Return [x, y] of the center of cell containing provided text 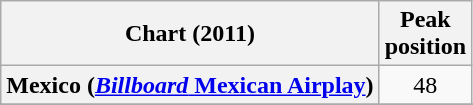
Chart (2011) [190, 34]
Peakposition [425, 34]
48 [425, 85]
Mexico (Billboard Mexican Airplay) [190, 85]
